Output the (x, y) coordinate of the center of the cell containing the given text.  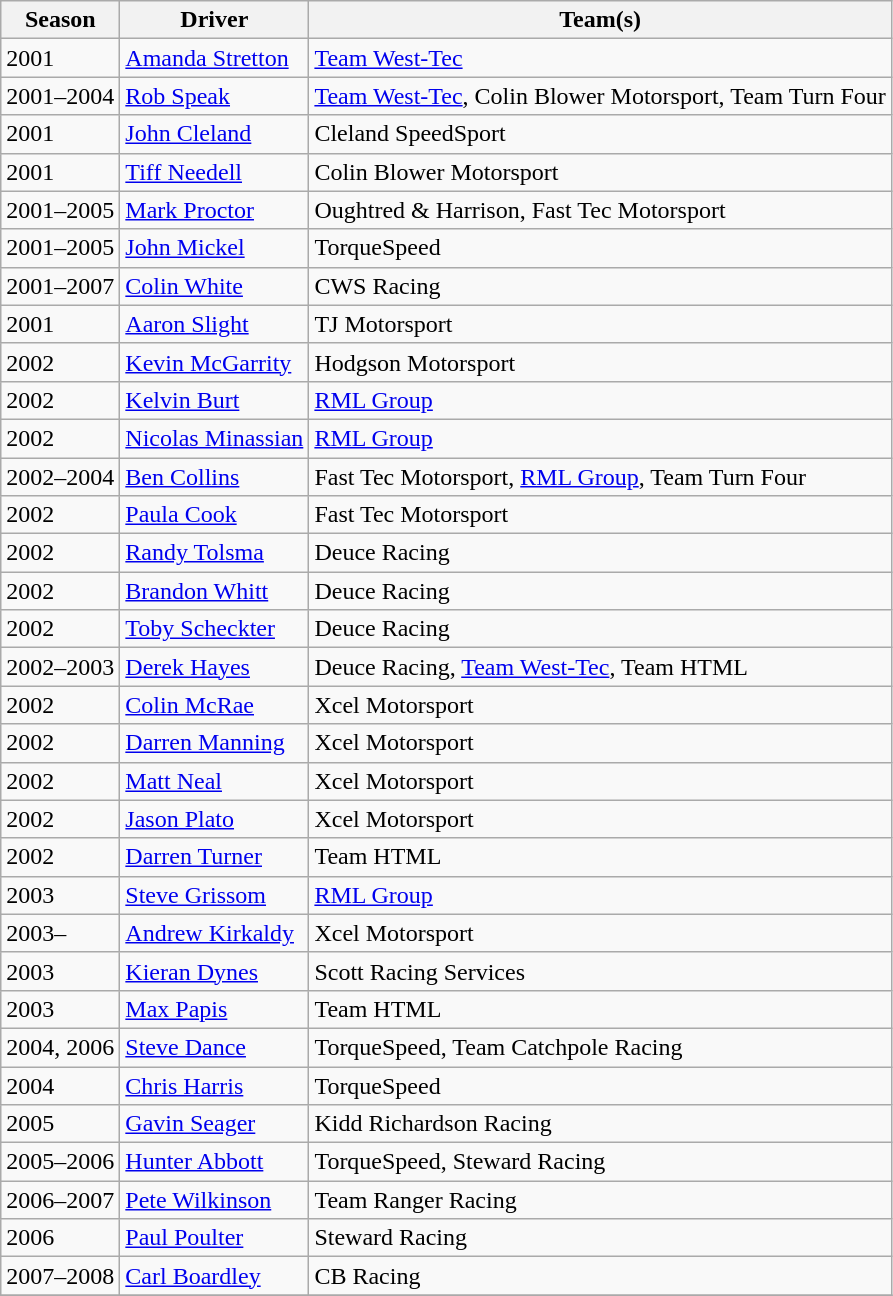
2006–2007 (60, 1200)
2006 (60, 1238)
Kelvin Burt (214, 400)
2004 (60, 1085)
2007–2008 (60, 1276)
CWS Racing (600, 286)
Cleland SpeedSport (600, 134)
Aaron Slight (214, 324)
Rob Speak (214, 96)
Oughtred & Harrison, Fast Tec Motorsport (600, 210)
Paul Poulter (214, 1238)
Colin McRae (214, 705)
Team(s) (600, 20)
2005 (60, 1124)
2003– (60, 933)
Deuce Racing, Team West-Tec, Team HTML (600, 667)
Randy Tolsma (214, 553)
TorqueSpeed, Steward Racing (600, 1162)
TorqueSpeed, Team Catchpole Racing (600, 1047)
Matt Neal (214, 781)
Colin Blower Motorsport (600, 172)
Team West-Tec (600, 58)
Scott Racing Services (600, 971)
Fast Tec Motorsport, RML Group, Team Turn Four (600, 477)
Season (60, 20)
Darren Turner (214, 857)
2001–2007 (60, 286)
TJ Motorsport (600, 324)
CB Racing (600, 1276)
Derek Hayes (214, 667)
Colin White (214, 286)
Max Papis (214, 1009)
Nicolas Minassian (214, 438)
Kidd Richardson Racing (600, 1124)
Kevin McGarrity (214, 362)
Andrew Kirkaldy (214, 933)
Kieran Dynes (214, 971)
2002–2004 (60, 477)
Driver (214, 20)
Brandon Whitt (214, 591)
Hunter Abbott (214, 1162)
Gavin Seager (214, 1124)
John Cleland (214, 134)
Team West-Tec, Colin Blower Motorsport, Team Turn Four (600, 96)
Fast Tec Motorsport (600, 515)
2004, 2006 (60, 1047)
Toby Scheckter (214, 629)
Paula Cook (214, 515)
Amanda Stretton (214, 58)
2005–2006 (60, 1162)
Steve Grissom (214, 895)
Chris Harris (214, 1085)
John Mickel (214, 248)
2002–2003 (60, 667)
Mark Proctor (214, 210)
Steward Racing (600, 1238)
Carl Boardley (214, 1276)
Hodgson Motorsport (600, 362)
Darren Manning (214, 743)
Steve Dance (214, 1047)
2001–2004 (60, 96)
Tiff Needell (214, 172)
Jason Plato (214, 819)
Ben Collins (214, 477)
Team Ranger Racing (600, 1200)
Pete Wilkinson (214, 1200)
